Return the [X, Y] coordinate for the center point of the cell that contains the specified text.  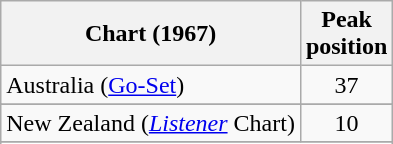
37 [346, 85]
Chart (1967) [151, 34]
10 [346, 123]
Australia (Go-Set) [151, 85]
New Zealand (Listener Chart) [151, 123]
Peakposition [346, 34]
